Extract the (x, y) coordinate from the center of the cell holding the provided text.  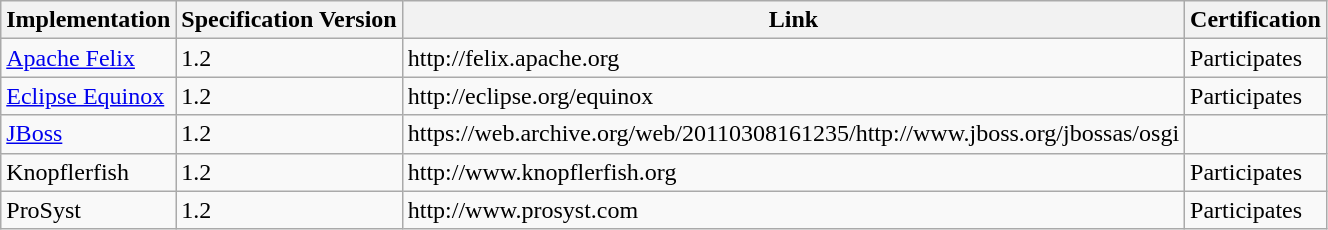
http://www.knopflerfish.org (793, 172)
Specification Version (289, 20)
http://felix.apache.org (793, 58)
Certification (1256, 20)
http://www.prosyst.com (793, 210)
Link (793, 20)
Knopflerfish (88, 172)
https://web.archive.org/web/20110308161235/http://www.jboss.org/jbossas/osgi (793, 134)
Eclipse Equinox (88, 96)
Implementation (88, 20)
JBoss (88, 134)
ProSyst (88, 210)
http://eclipse.org/equinox (793, 96)
Apache Felix (88, 58)
